Pinpoint the cell where the given text exists, returning its [X, Y] midpoint coordinate. 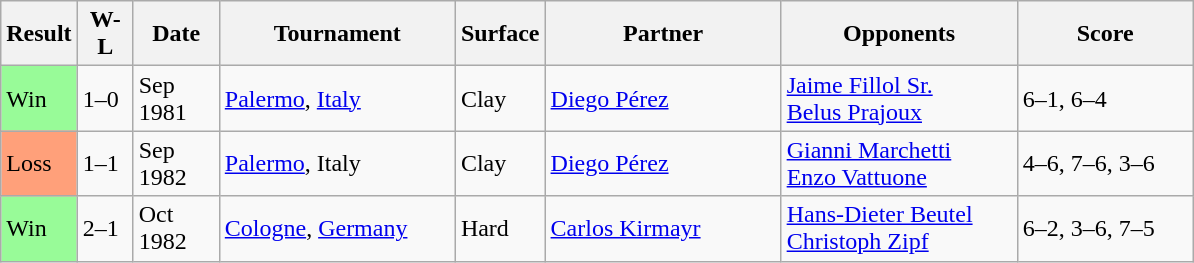
6–1, 6–4 [1105, 98]
1–0 [105, 98]
Hard [500, 228]
Cologne, Germany [337, 228]
Score [1105, 34]
Tournament [337, 34]
Hans-Dieter Beutel Christoph Zipf [899, 228]
6–2, 3–6, 7–5 [1105, 228]
Jaime Fillol Sr. Belus Prajoux [899, 98]
4–6, 7–6, 3–6 [1105, 164]
Carlos Kirmayr [663, 228]
Sep 1982 [176, 164]
W-L [105, 34]
Date [176, 34]
Oct 1982 [176, 228]
Result [39, 34]
Opponents [899, 34]
2–1 [105, 228]
1–1 [105, 164]
Sep 1981 [176, 98]
Surface [500, 34]
Partner [663, 34]
Loss [39, 164]
Gianni Marchetti Enzo Vattuone [899, 164]
